Determine the (x, y) coordinate at the center of the cell enclosing the given text.  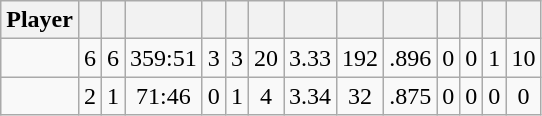
20 (266, 58)
Player (40, 20)
3.33 (310, 58)
192 (360, 58)
10 (524, 58)
.896 (410, 58)
32 (360, 96)
71:46 (164, 96)
.875 (410, 96)
359:51 (164, 58)
3.34 (310, 96)
4 (266, 96)
2 (90, 96)
